Return the [X, Y] coordinate for the center point of the cell that contains the specified text.  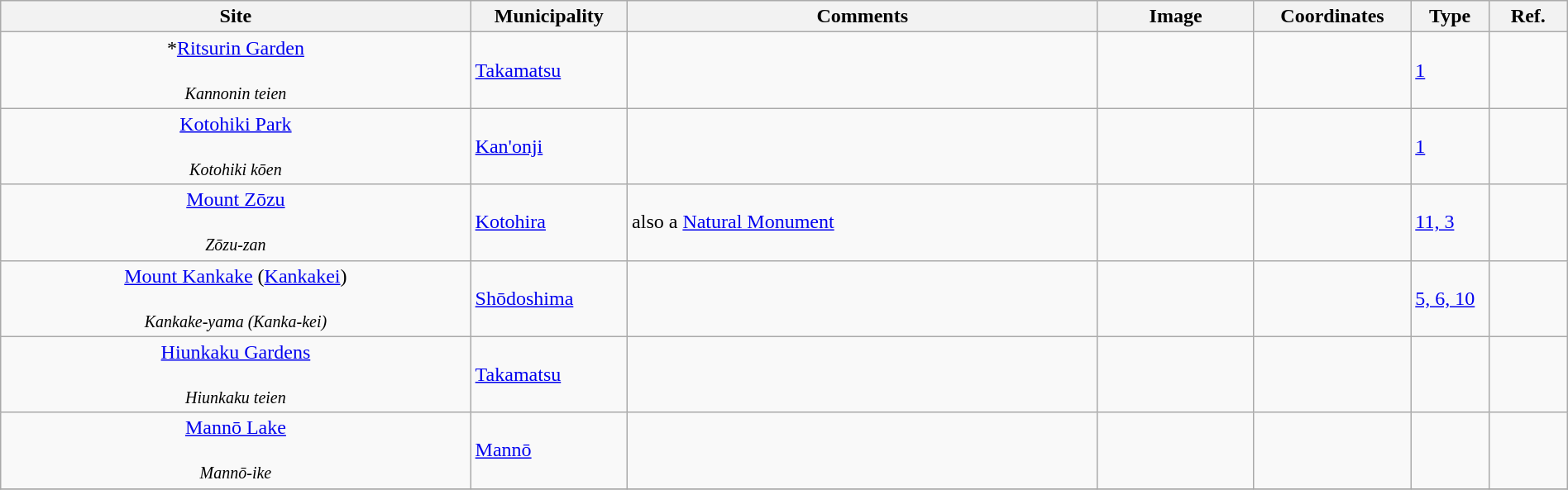
*Ritsurin GardenKannonin teien [236, 70]
Comments [863, 17]
Type [1451, 17]
Kotohira [549, 222]
Ref. [1528, 17]
Mannō [549, 450]
11, 3 [1451, 222]
5, 6, 10 [1451, 298]
Site [236, 17]
Image [1176, 17]
Hiunkaku GardensHiunkaku teien [236, 374]
Mount ZōzuZōzu-zan [236, 222]
Coordinates [1331, 17]
Municipality [549, 17]
Mount Kankake (Kankakei)Kankake-yama (Kanka-kei) [236, 298]
also a Natural Monument [863, 222]
Mannō LakeMannō-ike [236, 450]
Shōdoshima [549, 298]
Kan'onji [549, 146]
Kotohiki ParkKotohiki kōen [236, 146]
